Extract the (X, Y) coordinate from the center of the cell holding the provided text.  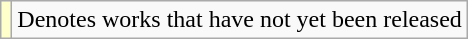
Denotes works that have not yet been released (240, 20)
